Output the [X, Y] coordinate of the center of the cell containing the given text.  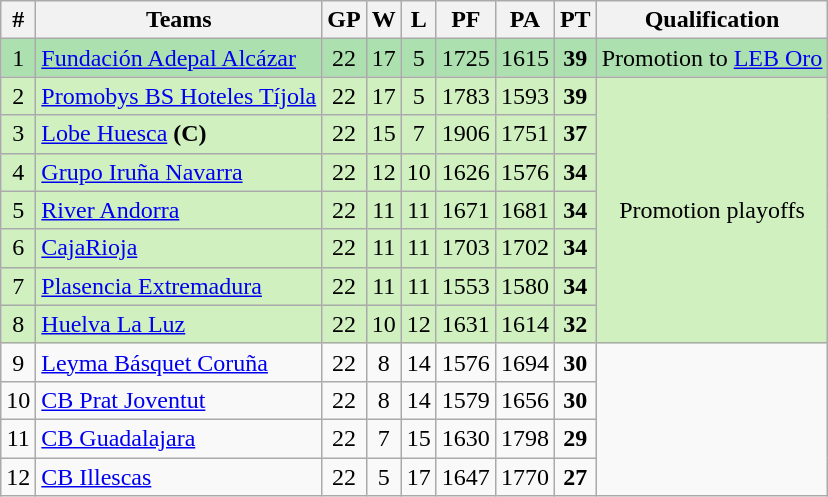
Qualification [712, 20]
3 [18, 134]
1630 [466, 438]
Plasencia Extremadura [179, 286]
37 [575, 134]
1681 [524, 210]
Huelva La Luz [179, 324]
L [418, 20]
River Andorra [179, 210]
1725 [466, 58]
6 [18, 248]
27 [575, 477]
CajaRioja [179, 248]
1 [18, 58]
1751 [524, 134]
1580 [524, 286]
Promobys BS Hoteles Tíjola [179, 96]
PT [575, 20]
Teams [179, 20]
1631 [466, 324]
4 [18, 172]
1798 [524, 438]
1770 [524, 477]
9 [18, 362]
Lobe Huesca (C) [179, 134]
29 [575, 438]
1647 [466, 477]
1553 [466, 286]
32 [575, 324]
1702 [524, 248]
CB Guadalajara [179, 438]
# [18, 20]
1626 [466, 172]
1906 [466, 134]
Leyma Básquet Coruña [179, 362]
1656 [524, 400]
1579 [466, 400]
Grupo Iruña Navarra [179, 172]
Promotion playoffs [712, 210]
1671 [466, 210]
Fundación Adepal Alcázar [179, 58]
2 [18, 96]
1614 [524, 324]
1694 [524, 362]
CB Illescas [179, 477]
Promotion to LEB Oro [712, 58]
GP [344, 20]
PA [524, 20]
W [384, 20]
1783 [466, 96]
1615 [524, 58]
PF [466, 20]
1703 [466, 248]
CB Prat Joventut [179, 400]
1593 [524, 96]
